Scan for the cell matching the given text and deliver its (X, Y) coordinate at center. 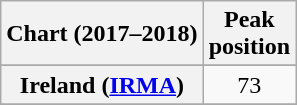
Peakposition (249, 34)
73 (249, 85)
Ireland (IRMA) (102, 85)
Chart (2017–2018) (102, 34)
